Provide the [X, Y] coordinate of the cell's center where the given text is located.  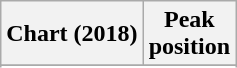
Peakposition [189, 34]
Chart (2018) [72, 34]
